Scan for the cell matching the given text and deliver its (X, Y) coordinate at center. 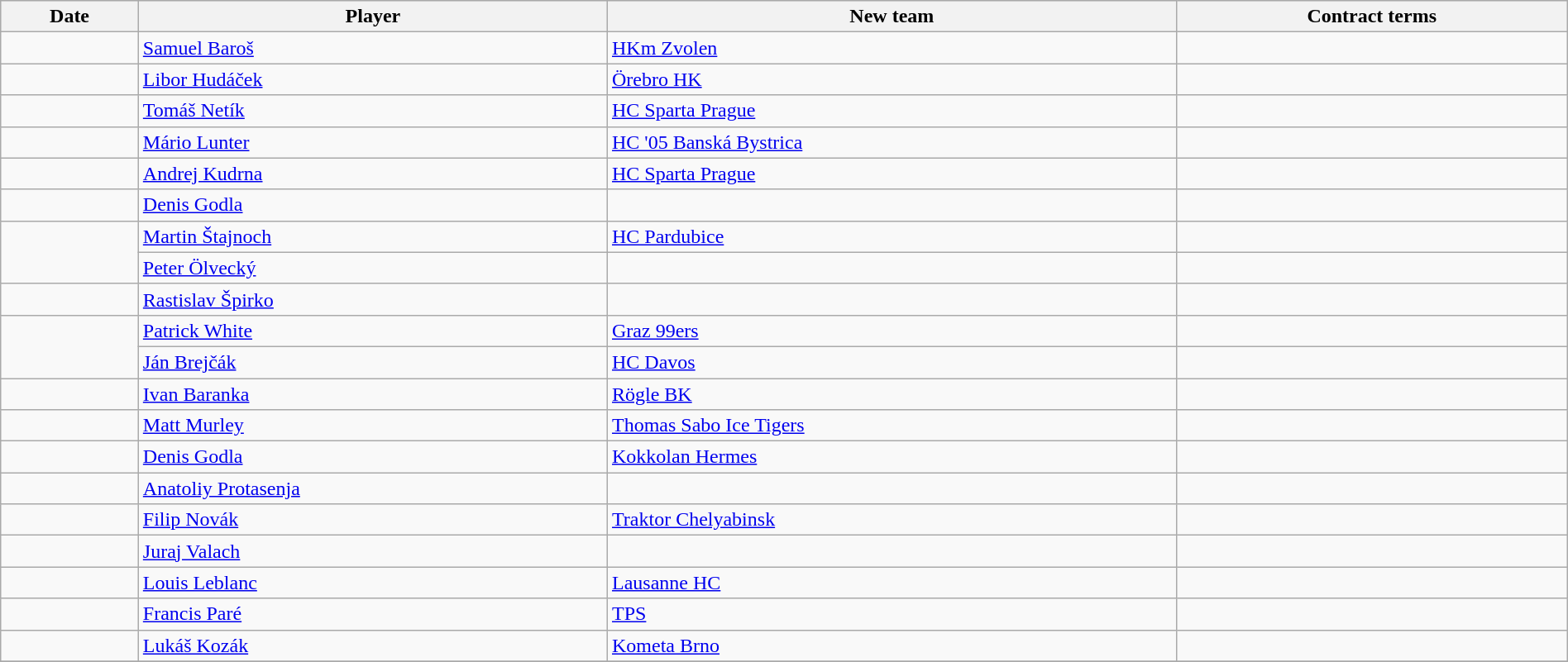
Thomas Sabo Ice Tigers (892, 426)
Matt Murley (372, 426)
Graz 99ers (892, 331)
New team (892, 17)
Ivan Baranka (372, 394)
Kokkolan Hermes (892, 457)
Anatoliy Protasenja (372, 488)
Kometa Brno (892, 645)
Patrick White (372, 331)
HKm Zvolen (892, 48)
Peter Ölvecký (372, 268)
Samuel Baroš (372, 48)
Lausanne HC (892, 583)
HC '05 Banská Bystrica (892, 142)
HC Pardubice (892, 236)
Andrej Kudrna (372, 174)
TPS (892, 614)
Libor Hudáček (372, 79)
Juraj Valach (372, 551)
Traktor Chelyabinsk (892, 520)
HC Davos (892, 362)
Francis Paré (372, 614)
Tomáš Netík (372, 111)
Contract terms (1371, 17)
Player (372, 17)
Filip Novák (372, 520)
Date (69, 17)
Rastislav Špirko (372, 299)
Lukáš Kozák (372, 645)
Martin Štajnoch (372, 236)
Mário Lunter (372, 142)
Örebro HK (892, 79)
Rögle BK (892, 394)
Ján Brejčák (372, 362)
Louis Leblanc (372, 583)
